Provide the (X, Y) coordinate of the cell's center where the given text is located.  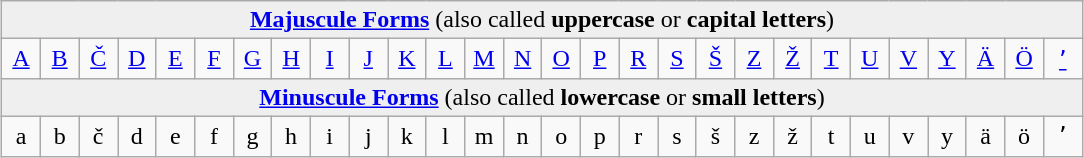
ä (986, 136)
t (832, 136)
T (832, 59)
R (638, 59)
m (484, 136)
l (446, 136)
O (562, 59)
y (948, 136)
ž (792, 136)
H (292, 59)
Z (754, 59)
j (368, 136)
o (562, 136)
v (908, 136)
I (330, 59)
Ä (986, 59)
M (484, 59)
u (870, 136)
p (600, 136)
A (22, 59)
a (22, 136)
š (716, 136)
n (522, 136)
G (252, 59)
h (292, 136)
g (252, 136)
S (678, 59)
e (176, 136)
D (138, 59)
Ö (1024, 59)
Ž (792, 59)
Č (98, 59)
L (446, 59)
B (60, 59)
č (98, 136)
Minuscule Forms (also called lowercase or small letters) (542, 97)
i (330, 136)
f (214, 136)
U (870, 59)
F (214, 59)
k (408, 136)
s (678, 136)
P (600, 59)
N (522, 59)
E (176, 59)
V (908, 59)
Š (716, 59)
K (408, 59)
r (638, 136)
ö (1024, 136)
d (138, 136)
Y (948, 59)
J (368, 59)
z (754, 136)
Majuscule Forms (also called uppercase or capital letters) (542, 20)
b (60, 136)
